Return [x, y] of the center of cell containing provided text 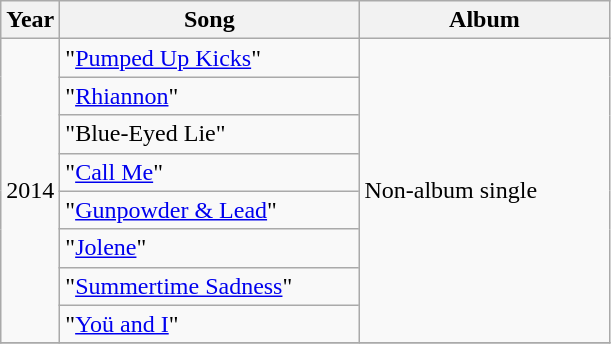
"Blue-Eyed Lie" [210, 134]
Year [30, 20]
"Summertime Sadness" [210, 286]
"Call Me" [210, 172]
"Yoü and I" [210, 324]
"Rhiannon" [210, 96]
"Pumped Up Kicks" [210, 58]
Album [484, 20]
Song [210, 20]
"Jolene" [210, 248]
"Gunpowder & Lead" [210, 210]
2014 [30, 191]
Non-album single [484, 191]
